Determine the [X, Y] coordinate at the center of the cell enclosing the given text.  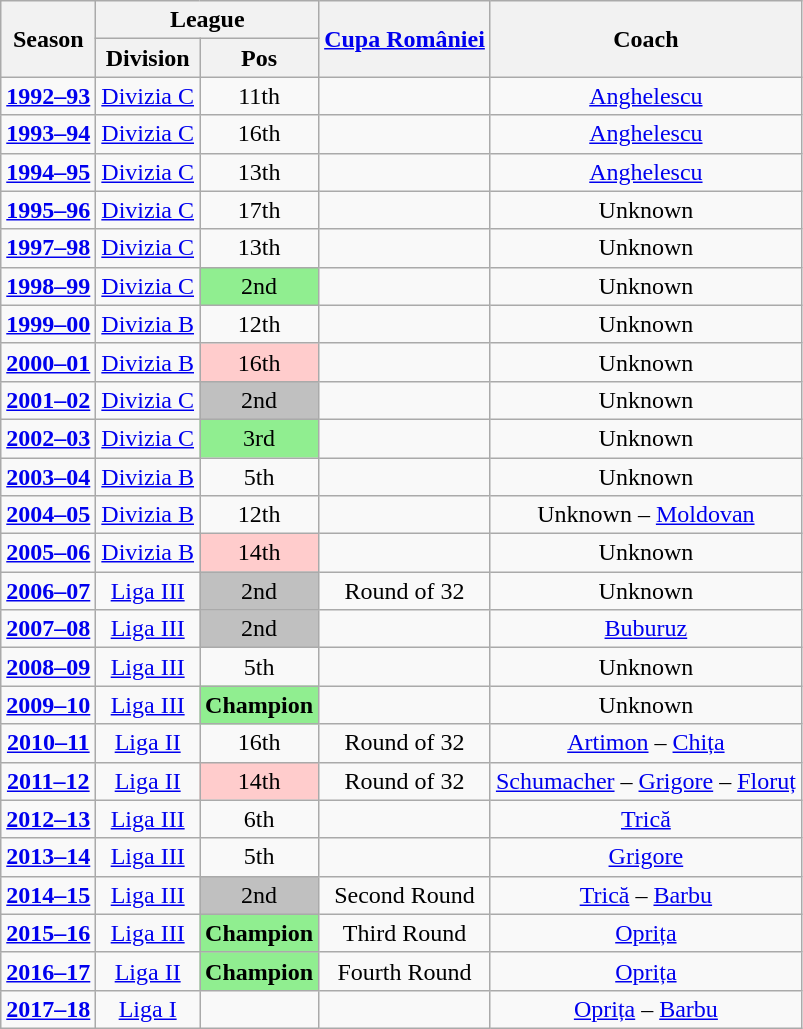
1995–96 [48, 210]
2002–03 [48, 438]
1997–98 [48, 248]
Pos [260, 58]
1994–95 [48, 172]
2017–18 [48, 1009]
2008–09 [48, 667]
2010–11 [48, 743]
17th [260, 210]
6th [260, 819]
3rd [260, 438]
2014–15 [48, 895]
Schumacher – Grigore – Floruț [646, 781]
2001–02 [48, 400]
2000–01 [48, 362]
2009–10 [48, 705]
2013–14 [48, 857]
Coach [646, 39]
2004–05 [48, 515]
2016–17 [48, 971]
Trică [646, 819]
2003–04 [48, 477]
Season [48, 39]
Trică – Barbu [646, 895]
Second Round [405, 895]
11th [260, 96]
Liga I [148, 1009]
2005–06 [48, 553]
Grigore [646, 857]
Fourth Round [405, 971]
Artimon – Chița [646, 743]
1999–00 [48, 324]
2006–07 [48, 591]
Oprița – Barbu [646, 1009]
2015–16 [48, 933]
Division [148, 58]
2007–08 [48, 629]
2011–12 [48, 781]
Cupa României [405, 39]
League [208, 20]
Buburuz [646, 629]
2012–13 [48, 819]
1992–93 [48, 96]
Unknown – Moldovan [646, 515]
Third Round [405, 933]
1998–99 [48, 286]
1993–94 [48, 134]
